Output the [x, y] coordinate of the center of the cell containing the given text.  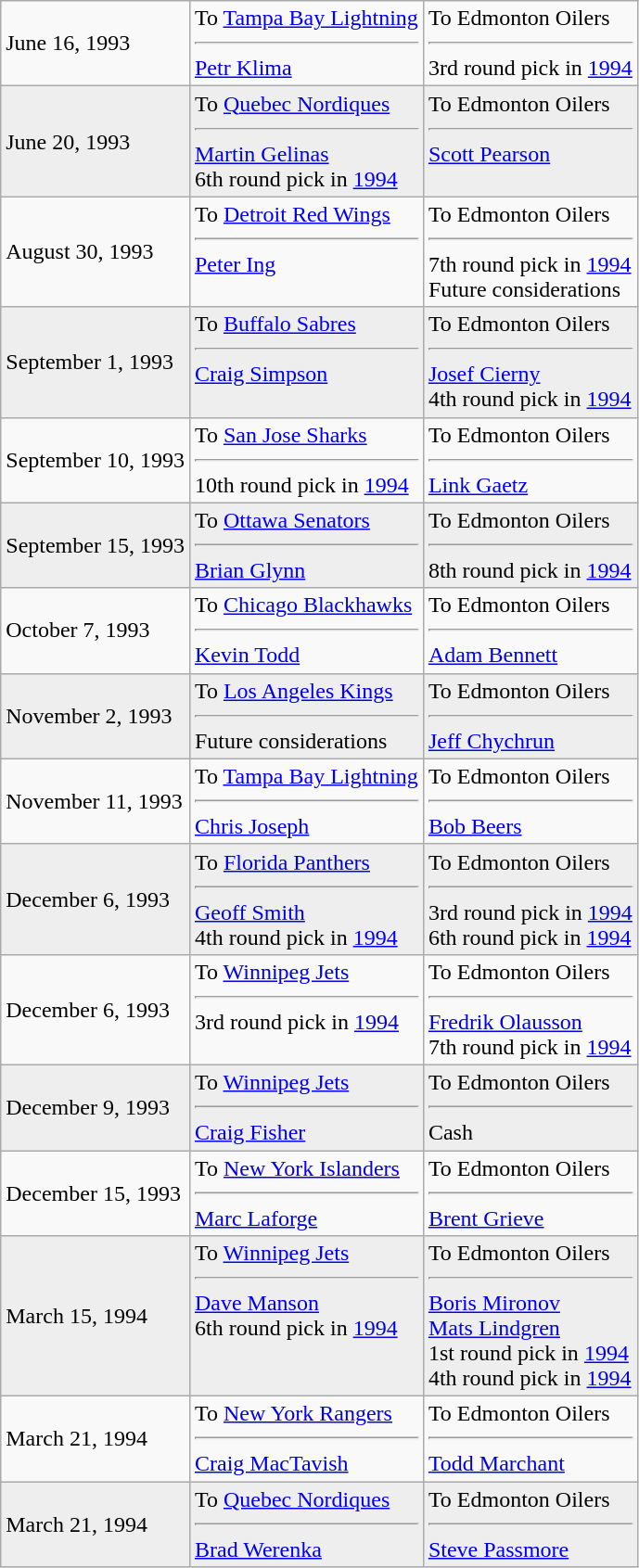
September 15, 1993 [96, 545]
To San Jose Sharks10th round pick in 1994 [306, 460]
To Tampa Bay LightningChris Joseph [306, 801]
December 15, 1993 [96, 1192]
To Edmonton Oilers8th round pick in 1994 [530, 545]
To Quebec NordiquesMartin Gelinas6th round pick in 1994 [306, 141]
To Edmonton Oilers3rd round pick in 19946th round pick in 1994 [530, 899]
September 10, 1993 [96, 460]
To Edmonton OilersTodd Marchant [530, 1439]
September 1, 1993 [96, 362]
To Edmonton OilersBrent Grieve [530, 1192]
To Edmonton OilersCash [530, 1107]
To Winnipeg Jets3rd round pick in 1994 [306, 1009]
December 9, 1993 [96, 1107]
June 20, 1993 [96, 141]
To Ottawa SenatorsBrian Glynn [306, 545]
To Detroit Red WingsPeter Ing [306, 252]
To Buffalo SabresCraig Simpson [306, 362]
To Edmonton OilersBoris MironovMats Lindgren1st round pick in 19944th round pick in 1994 [530, 1317]
To Edmonton OilersLink Gaetz [530, 460]
To Edmonton Oilers3rd round pick in 1994 [530, 44]
To Winnipeg JetsCraig Fisher [306, 1107]
To Edmonton OilersSteve Passmore [530, 1524]
To Tampa Bay LightningPetr Klima [306, 44]
To Chicago BlackhawksKevin Todd [306, 631]
November 2, 1993 [96, 716]
To Edmonton OilersFredrik Olausson7th round pick in 1994 [530, 1009]
To Edmonton OilersJeff Chychrun [530, 716]
To Winnipeg JetsDave Manson6th round pick in 1994 [306, 1317]
To Quebec NordiquesBrad Werenka [306, 1524]
November 11, 1993 [96, 801]
To New York RangersCraig MacTavish [306, 1439]
August 30, 1993 [96, 252]
To Edmonton OilersScott Pearson [530, 141]
October 7, 1993 [96, 631]
To Edmonton OilersBob Beers [530, 801]
June 16, 1993 [96, 44]
March 15, 1994 [96, 1317]
To Los Angeles KingsFuture considerations [306, 716]
To Edmonton Oilers7th round pick in 1994Future considerations [530, 252]
To Edmonton OilersAdam Bennett [530, 631]
To Florida PanthersGeoff Smith4th round pick in 1994 [306, 899]
To New York IslandersMarc Laforge [306, 1192]
To Edmonton OilersJosef Cierny4th round pick in 1994 [530, 362]
